From the cell containing the given text, extract its center point as [X, Y] coordinate. 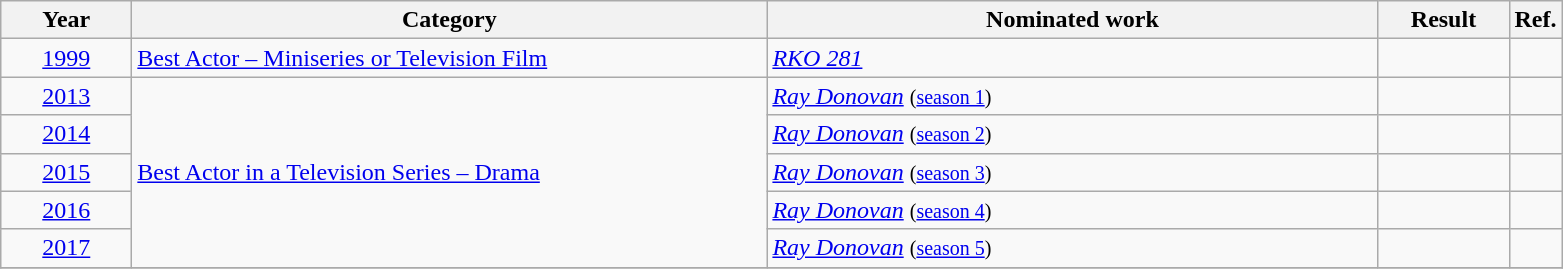
Ray Donovan (season 4) [1072, 210]
Best Actor in a Television Series – Drama [450, 172]
2014 [66, 134]
Ray Donovan (season 3) [1072, 172]
Ray Donovan (season 5) [1072, 248]
Nominated work [1072, 20]
1999 [66, 58]
Ref. [1536, 20]
Category [450, 20]
Best Actor – Miniseries or Television Film [450, 58]
Ray Donovan (season 2) [1072, 134]
Year [66, 20]
2017 [66, 248]
2015 [66, 172]
2016 [66, 210]
Ray Donovan (season 1) [1072, 96]
RKO 281 [1072, 58]
2013 [66, 96]
Result [1444, 20]
